Identify which cell holds the provided text, then report its [x, y] central coordinate. 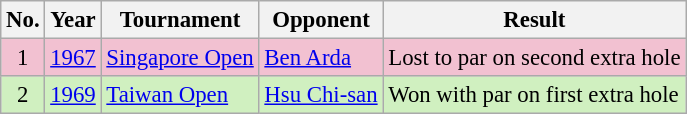
Tournament [180, 20]
No. [23, 20]
Result [534, 20]
Taiwan Open [180, 95]
Lost to par on second extra hole [534, 58]
Singapore Open [180, 58]
2 [23, 95]
1969 [73, 95]
Won with par on first extra hole [534, 95]
Ben Arda [321, 58]
1967 [73, 58]
1 [23, 58]
Year [73, 20]
Opponent [321, 20]
Hsu Chi-san [321, 95]
